Provide the (x, y) coordinate of the cell's center where the given text is located.  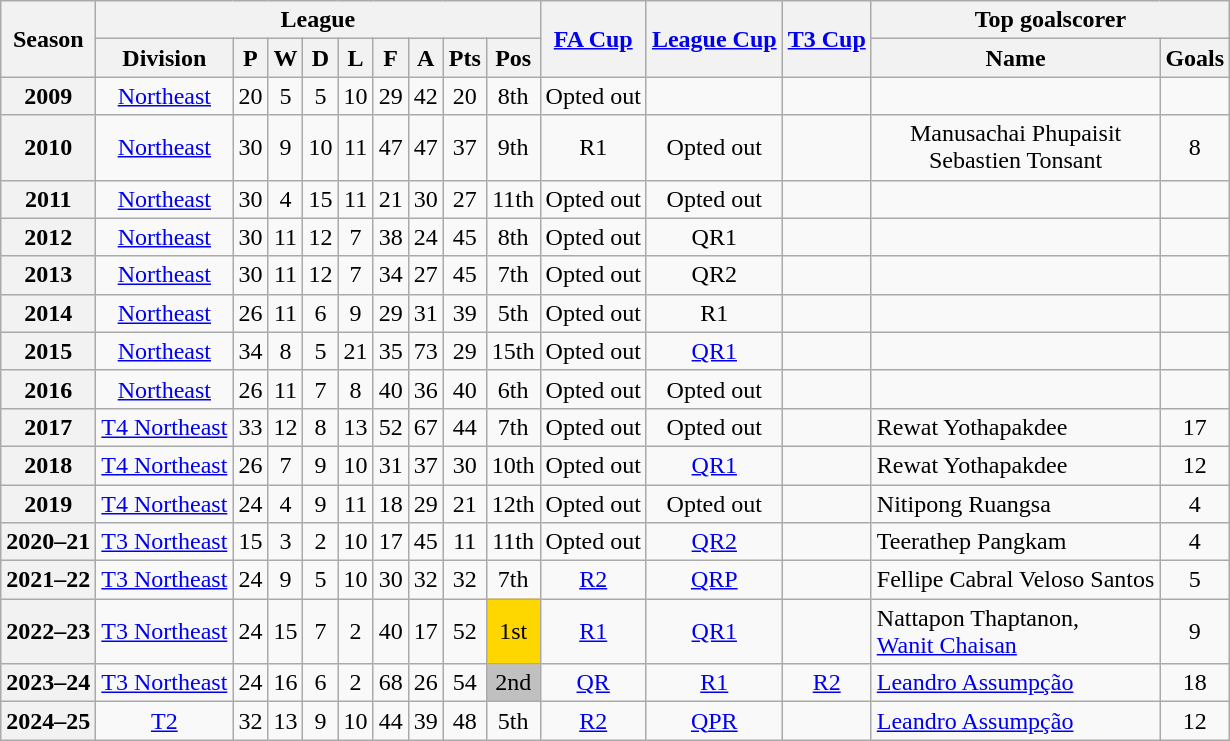
2nd (513, 683)
L (356, 58)
2009 (48, 96)
2020–21 (48, 542)
Name (1016, 58)
68 (390, 683)
2019 (48, 503)
9th (513, 148)
Pos (513, 58)
35 (390, 351)
T2 (164, 721)
10th (513, 465)
12th (513, 503)
QPR (714, 721)
2016 (48, 389)
Top goalscorer (1050, 20)
2023–24 (48, 683)
Teerathep Pangkam (1016, 542)
W (286, 58)
2018 (48, 465)
3 (286, 542)
Pts (464, 58)
36 (426, 389)
2024–25 (48, 721)
54 (464, 683)
1st (513, 632)
2010 (48, 148)
QR (593, 683)
2021–22 (48, 580)
League (318, 20)
F (390, 58)
48 (464, 721)
2015 (48, 351)
Season (48, 39)
Nattapon Thaptanon, Wanit Chaisan (1016, 632)
2013 (48, 275)
Goals (1195, 58)
Fellipe Cabral Veloso Santos (1016, 580)
6th (513, 389)
2022–23 (48, 632)
38 (390, 237)
2011 (48, 199)
League Cup (714, 39)
FA Cup (593, 39)
Division (164, 58)
Nitipong Ruangsa (1016, 503)
33 (250, 427)
2014 (48, 313)
42 (426, 96)
P (250, 58)
73 (426, 351)
2012 (48, 237)
QRP (714, 580)
A (426, 58)
2017 (48, 427)
15th (513, 351)
D (320, 58)
Manusachai Phupaisit Sebastien Tonsant (1016, 148)
67 (426, 427)
T3 Cup (826, 39)
16 (286, 683)
